Scan for the cell matching the given text and deliver its (X, Y) coordinate at center. 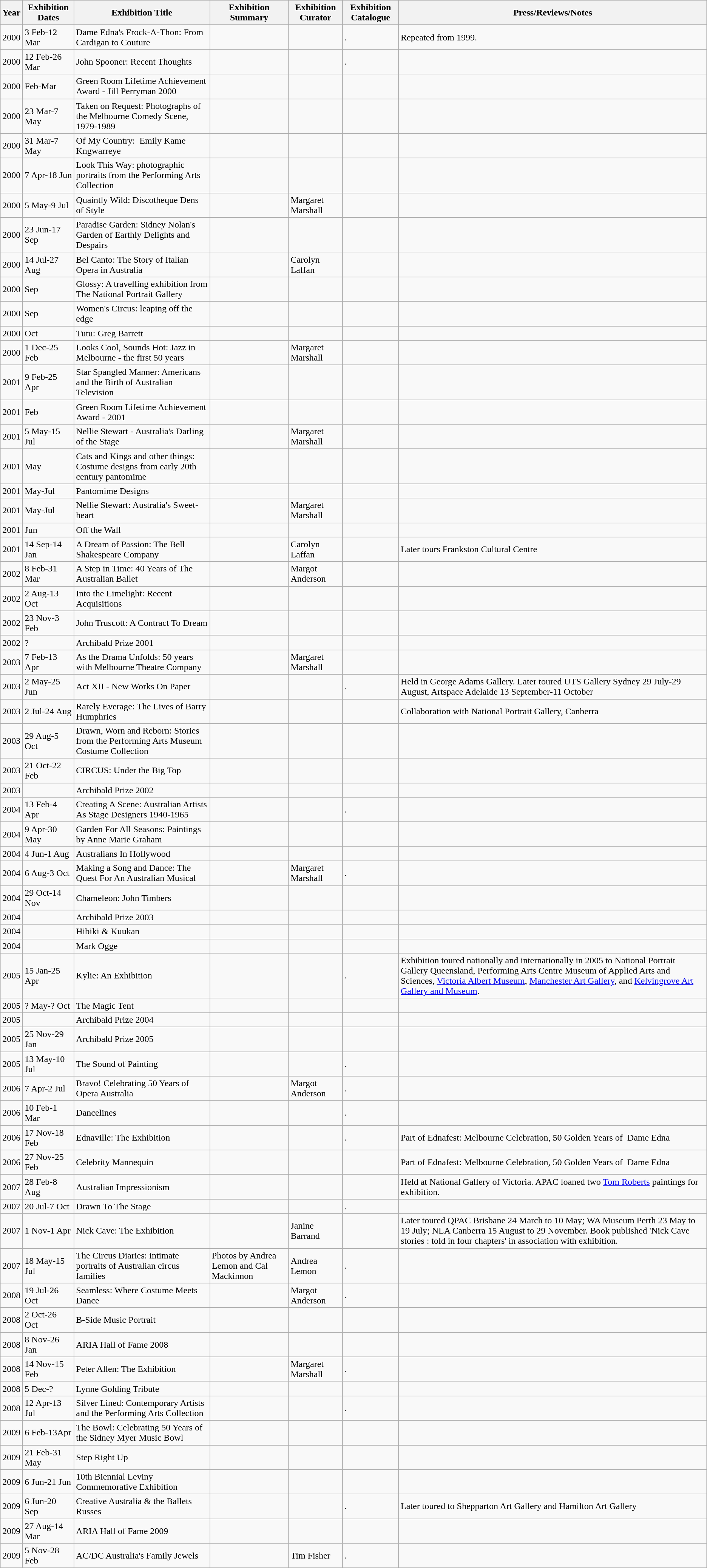
Nellie Stewart: Australia's Sweet-heart (142, 510)
Peter Allen: The Exhibition (142, 1369)
7 Apr-2 Jul (48, 1088)
Feb-Mar (48, 86)
Looks Cool, Sounds Hot: Jazz in Melbourne - the first 50 years (142, 353)
Quaintly Wild: Discotheque Dens of Style (142, 205)
Year (11, 13)
5 Nov-28 Feb (48, 1556)
ARIA Hall of Fame 2009 (142, 1531)
Seamless: Where Costume Meets Dance (142, 1296)
4 Jun-1 Aug (48, 854)
John Spooner: Recent Thoughts (142, 62)
14 Jul-27 Aug (48, 265)
Feb (48, 412)
6 Jun-21 Jun (48, 1482)
ARIA Hall of Fame 2008 (142, 1345)
2 Oct-26 Oct (48, 1320)
13 May-10 Jul (48, 1063)
2 Jul-24 Aug (48, 711)
Archibald Prize 2003 (142, 917)
? May-? Oct (48, 1005)
14 Sep-14 Jan (48, 549)
8 Feb-31 Mar (48, 574)
John Truscott: A Contract To Dream (142, 623)
Nick Cave: The Exhibition (142, 1231)
Australians In Hollywood (142, 854)
29 Oct-14 Nov (48, 898)
2 Aug-13 Oct (48, 599)
21 Oct-22 Feb (48, 771)
23 Jun-17 Sep (48, 235)
Paradise Garden: Sidney Nolan's Garden of Earthly Delights and Despairs (142, 235)
27 Nov-25 Feb (48, 1162)
Chameleon: John Timbers (142, 898)
Creative Australia & the Ballets Russes (142, 1506)
5 May-9 Jul (48, 205)
AC/DC Australia's Family Jewels (142, 1556)
Bravo! Celebrating 50 Years of Opera Australia (142, 1088)
6 Jun-20 Sep (48, 1506)
Cats and Kings and other things: Costume designs from early 20th century pantomime (142, 466)
A Dream of Passion: The Bell Shakespeare Company (142, 549)
Archibald Prize 2001 (142, 642)
9 Apr-30 May (48, 834)
B-Side Music Portrait (142, 1320)
Silver Lined: Contemporary Artists and the Performing Arts Collection (142, 1408)
Lynne Golding Tribute (142, 1388)
10 Feb-1 Mar (48, 1113)
Exhibition Curator (316, 13)
27 Aug-14 Mar (48, 1531)
Exhibition Summary (249, 13)
May (48, 466)
5 May-15 Jul (48, 437)
7 Feb-13 Apr (48, 662)
31 Mar-7 May (48, 146)
Star Spangled Manner: Americans and the Birth of Australian Television (142, 382)
Drawn To The Stage (142, 1206)
Ednaville: The Exhibition (142, 1138)
Of My Country: Emily Kame Kngwarreye (142, 146)
Off the Wall (142, 530)
Green Room Lifetime Achievement Award - Jill Perryman 2000 (142, 86)
Rarely Everage: The Lives of Barry Humphries (142, 711)
Garden For All Seasons: Paintings by Anne Marie Graham (142, 834)
13 Feb-4 Apr (48, 810)
Creating A Scene: Australian Artists As Stage Designers 1940-1965 (142, 810)
Women's Circus: leaping off the edge (142, 314)
Held at National Gallery of Victoria. APAC loaned two Tom Roberts paintings for exhibition. (553, 1187)
9 Feb-25 Apr (48, 382)
Tim Fisher (316, 1556)
1 Nov-1 Apr (48, 1231)
Hibiki & Kuukan (142, 932)
Celebrity Mannequin (142, 1162)
Exhibition Catalogue (370, 13)
Held in George Adams Gallery. Later toured UTS Gallery Sydney 29 July-29 August, Artspace Adelaide 13 September-11 October (553, 686)
The Magic Tent (142, 1005)
23 Nov-3 Feb (48, 623)
Oct (48, 333)
12 Feb-26 Mar (48, 62)
A Step in Time: 40 Years of The Australian Ballet (142, 574)
Archibald Prize 2002 (142, 790)
Bel Canto: The Story of Italian Opera in Australia (142, 265)
Making a Song and Dance: The Quest For An Australian Musical (142, 873)
10th Biennial Leviny Commemorative Exhibition (142, 1482)
7 Apr-18 Jun (48, 175)
5 Dec-? (48, 1388)
As the Drama Unfolds: 50 years with Melbourne Theatre Company (142, 662)
23 Mar-7 May (48, 116)
Collaboration with National Portrait Gallery, Canberra (553, 711)
Later tours Frankston Cultural Centre (553, 549)
3 Feb-12 Mar (48, 37)
Into the Limelight: Recent Acquisitions (142, 599)
Kylie: An Exhibition (142, 976)
15 Jan-25 Apr (48, 976)
29 Aug-5 Oct (48, 741)
The Sound of Painting (142, 1063)
Exhibition Dates (48, 13)
Look This Way: photographic portraits from the Performing Arts Collection (142, 175)
Mark Ogge (142, 946)
? (48, 642)
Repeated from 1999. (553, 37)
Later toured to Shepparton Art Gallery and Hamilton Art Gallery (553, 1506)
CIRCUS: Under the Big Top (142, 771)
Dancelines (142, 1113)
Act XII - New Works On Paper (142, 686)
Step Right Up (142, 1457)
Jun (48, 530)
21 Feb-31 May (48, 1457)
2 May-25 Jun (48, 686)
8 Nov-26 Jan (48, 1345)
Andrea Lemon (316, 1266)
12 Apr-13 Jul (48, 1408)
The Circus Diaries: intimate portraits of Australian circus families (142, 1266)
19 Jul-26 Oct (48, 1296)
18 May-15 Jul (48, 1266)
Glossy: A travelling exhibition from The National Portrait Gallery (142, 289)
Janine Barrand (316, 1231)
Drawn, Worn and Reborn: Stories from the Performing Arts Museum Costume Collection (142, 741)
Exhibition Title (142, 13)
Australian Impressionism (142, 1187)
Photos by Andrea Lemon and Cal Mackinnon (249, 1266)
28 Feb-8 Aug (48, 1187)
Nellie Stewart - Australia's Darling of the Stage (142, 437)
6 Feb-13Apr (48, 1432)
20 Jul-7 Oct (48, 1206)
The Bowl: Celebrating 50 Years of the Sidney Myer Music Bowl (142, 1432)
Pantomime Designs (142, 491)
Green Room Lifetime Achievement Award - 2001 (142, 412)
Taken on Request: Photographs of the Melbourne Comedy Scene, 1979-1989 (142, 116)
Tutu: Greg Barrett (142, 333)
17 Nov-18 Feb (48, 1138)
6 Aug-3 Oct (48, 873)
Archibald Prize 2004 (142, 1020)
Dame Edna's Frock-A-Thon: From Cardigan to Couture (142, 37)
Archibald Prize 2005 (142, 1039)
14 Nov-15 Feb (48, 1369)
1 Dec-25 Feb (48, 353)
25 Nov-29 Jan (48, 1039)
Press/Reviews/Notes (553, 13)
